Return the [X, Y] coordinate for the center point of the cell that contains the specified text.  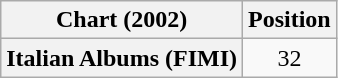
32 [290, 58]
Italian Albums (FIMI) [122, 58]
Chart (2002) [122, 20]
Position [290, 20]
